Locate the cell with the specified text and output its [x, y] center coordinate. 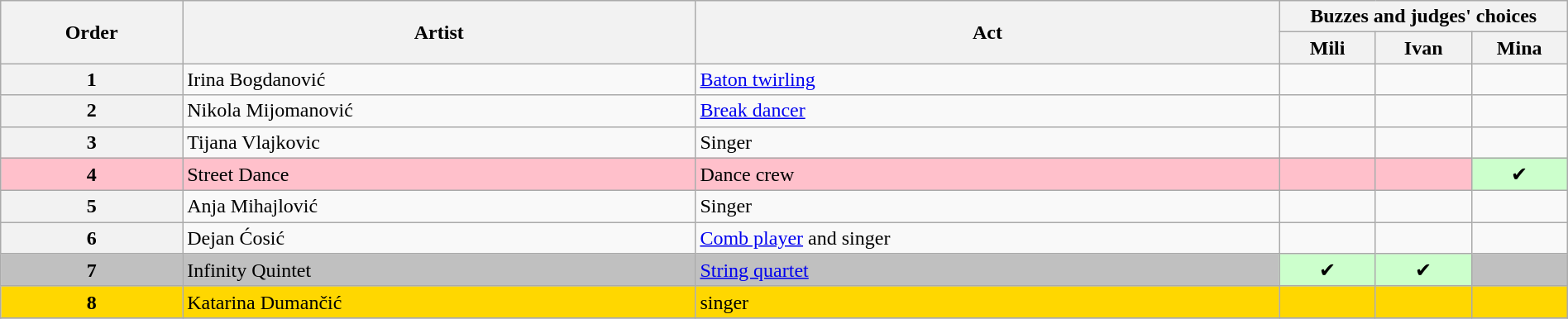
Comb player and singer [987, 238]
6 [92, 238]
Act [987, 32]
Katarina Dumančić [439, 302]
Ivan [1423, 48]
3 [92, 142]
5 [92, 207]
Tijana Vlajkovic [439, 142]
Dance crew [987, 174]
Dejan Ćosić [439, 238]
Baton twirling [987, 79]
Mina [1519, 48]
Break dancer [987, 111]
Street Dance [439, 174]
Infinity Quintet [439, 270]
7 [92, 270]
Nikola Mijomanović [439, 111]
8 [92, 302]
1 [92, 79]
Irina Bogdanović [439, 79]
Buzzes and judges' choices [1423, 17]
4 [92, 174]
String quartet [987, 270]
Order [92, 32]
2 [92, 111]
singer [987, 302]
Anja Mihajlović [439, 207]
Artist [439, 32]
Mili [1327, 48]
